Extract the [X, Y] coordinate from the center of the cell holding the provided text.  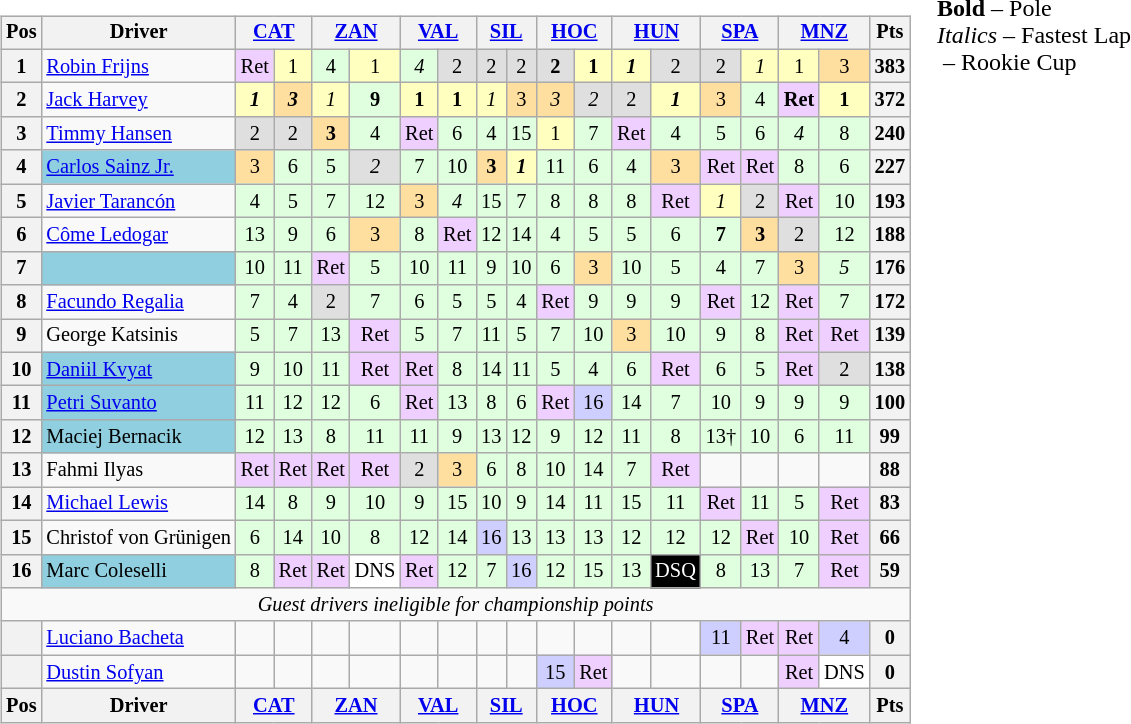
Côme Ledogar [138, 235]
83 [890, 504]
Maciej Bernacik [138, 437]
Christof von Grünigen [138, 537]
59 [890, 571]
240 [890, 134]
188 [890, 235]
Fahmi Ilyas [138, 470]
176 [890, 268]
Facundo Regalia [138, 302]
Jack Harvey [138, 100]
DSQ [675, 571]
Timmy Hansen [138, 134]
13† [721, 437]
100 [890, 403]
139 [890, 336]
Robin Frijns [138, 66]
Daniil Kvyat [138, 369]
Petri Suvanto [138, 403]
Guest drivers ineligible for championship points [456, 605]
Marc Coleselli [138, 571]
George Katsinis [138, 336]
227 [890, 167]
372 [890, 100]
66 [890, 537]
Carlos Sainz Jr. [138, 167]
99 [890, 437]
172 [890, 302]
193 [890, 201]
Dustin Sofyan [138, 672]
Luciano Bacheta [138, 638]
383 [890, 66]
138 [890, 369]
Javier Tarancón [138, 201]
Michael Lewis [138, 504]
88 [890, 470]
